Pinpoint the cell where the given text exists, returning its [x, y] midpoint coordinate. 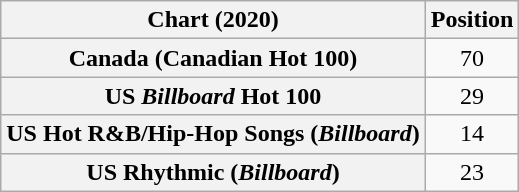
Position [472, 20]
70 [472, 58]
Canada (Canadian Hot 100) [213, 58]
US Hot R&B/Hip-Hop Songs (Billboard) [213, 134]
14 [472, 134]
Chart (2020) [213, 20]
23 [472, 172]
29 [472, 96]
US Billboard Hot 100 [213, 96]
US Rhythmic (Billboard) [213, 172]
